Find where the given text appears and provide that cell's center as (X, Y) coordinate. 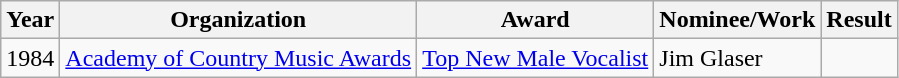
Award (536, 20)
Top New Male Vocalist (536, 58)
Academy of Country Music Awards (238, 58)
Organization (238, 20)
Result (859, 20)
Jim Glaser (738, 58)
1984 (30, 58)
Nominee/Work (738, 20)
Year (30, 20)
